Find where the given text appears and provide that cell's center as (X, Y) coordinate. 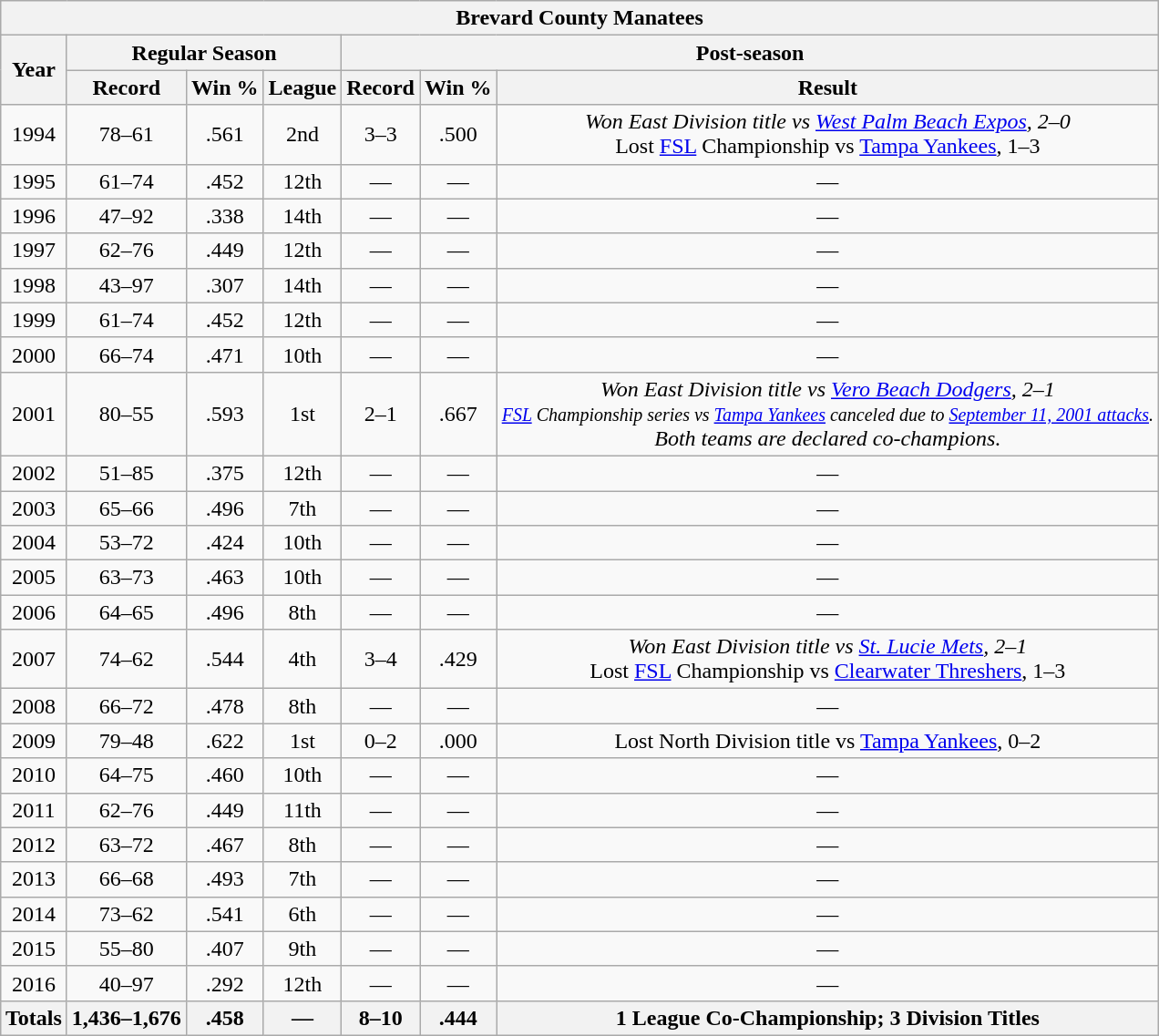
.000 (457, 741)
League (303, 87)
Totals (33, 1018)
66–74 (126, 354)
3–3 (381, 135)
.544 (224, 660)
2–1 (381, 414)
47–92 (126, 216)
51–85 (126, 473)
2007 (33, 660)
2010 (33, 775)
.478 (224, 706)
66–68 (126, 879)
1 League Co-Championship; 3 Division Titles (827, 1018)
2013 (33, 879)
64–65 (126, 612)
.471 (224, 354)
Lost North Division title vs Tampa Yankees, 0–2 (827, 741)
2000 (33, 354)
2003 (33, 508)
64–75 (126, 775)
63–72 (126, 845)
73–62 (126, 914)
2014 (33, 914)
2005 (33, 578)
.667 (457, 414)
Regular Season (204, 53)
Brevard County Manatees (579, 18)
6th (303, 914)
80–55 (126, 414)
1996 (33, 216)
.593 (224, 414)
2nd (303, 135)
.500 (457, 135)
63–73 (126, 578)
.307 (224, 285)
Year (33, 70)
65–66 (126, 508)
Won East Division title vs West Palm Beach Expos, 2–0Lost FSL Championship vs Tampa Yankees, 1–3 (827, 135)
Result (827, 87)
1998 (33, 285)
.561 (224, 135)
2001 (33, 414)
74–62 (126, 660)
.338 (224, 216)
2015 (33, 949)
2006 (33, 612)
2009 (33, 741)
.375 (224, 473)
1,436–1,676 (126, 1018)
.460 (224, 775)
Won East Division title vs St. Lucie Mets, 2–1Lost FSL Championship vs Clearwater Threshers, 1–3 (827, 660)
55–80 (126, 949)
79–48 (126, 741)
78–61 (126, 135)
2012 (33, 845)
43–97 (126, 285)
.458 (224, 1018)
40–97 (126, 983)
3–4 (381, 660)
1997 (33, 251)
66–72 (126, 706)
4th (303, 660)
9th (303, 949)
.424 (224, 543)
2004 (33, 543)
2008 (33, 706)
8–10 (381, 1018)
.622 (224, 741)
53–72 (126, 543)
.292 (224, 983)
0–2 (381, 741)
11th (303, 810)
.463 (224, 578)
.467 (224, 845)
.541 (224, 914)
.493 (224, 879)
1999 (33, 320)
2016 (33, 983)
2011 (33, 810)
.444 (457, 1018)
1995 (33, 181)
.407 (224, 949)
2002 (33, 473)
1994 (33, 135)
.429 (457, 660)
Post-season (751, 53)
